Scan for the cell matching the given text and deliver its (x, y) coordinate at center. 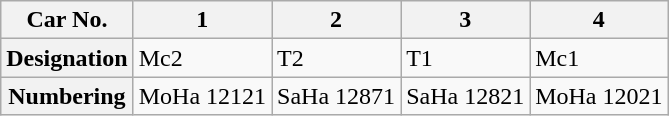
1 (202, 20)
2 (336, 20)
Car No. (67, 20)
Designation (67, 58)
SaHa 12821 (466, 96)
Numbering (67, 96)
SaHa 12871 (336, 96)
T1 (466, 58)
T2 (336, 58)
MoHa 12121 (202, 96)
3 (466, 20)
Mc1 (599, 58)
MoHa 12021 (599, 96)
Mc2 (202, 58)
4 (599, 20)
